Output the (X, Y) coordinate of the center of the cell containing the given text.  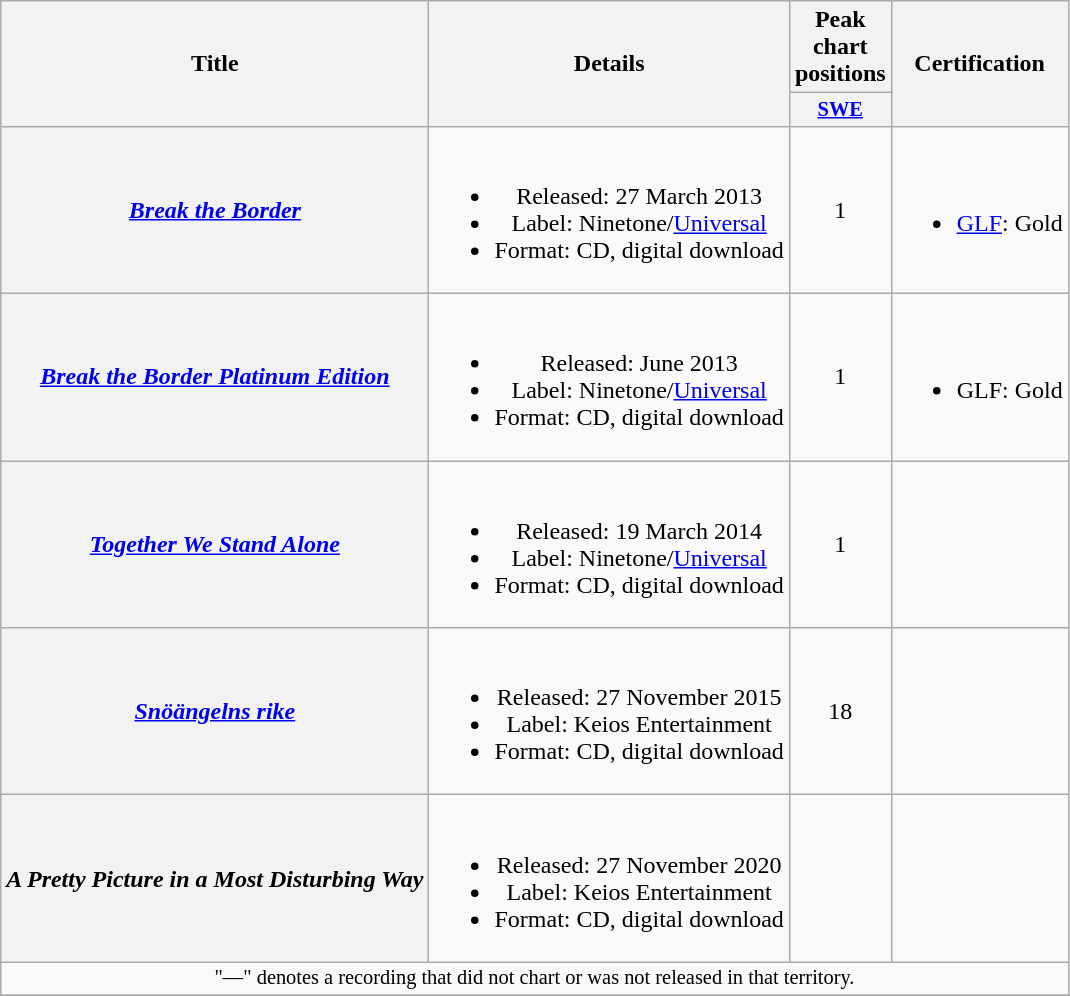
Peak chart positions (840, 47)
Released: 27 November 2015Label: Keios EntertainmentFormat: CD, digital download (609, 712)
Details (609, 64)
Certification (980, 64)
Title (215, 64)
Snöängelns rike (215, 712)
Released: June 2013Label: Ninetone/UniversalFormat: CD, digital download (609, 378)
SWE (840, 110)
Released: 27 March 2013Label: Ninetone/UniversalFormat: CD, digital download (609, 210)
Break the Border (215, 210)
Together We Stand Alone (215, 544)
Released: 27 November 2020Label: Keios EntertainmentFormat: CD, digital download (609, 878)
"—" denotes a recording that did not chart or was not released in that territory. (534, 979)
A Pretty Picture in a Most Disturbing Way (215, 878)
18 (840, 712)
Released: 19 March 2014Label: Ninetone/UniversalFormat: CD, digital download (609, 544)
Break the Border Platinum Edition (215, 378)
